Find where the given text appears and provide that cell's center as [x, y] coordinate. 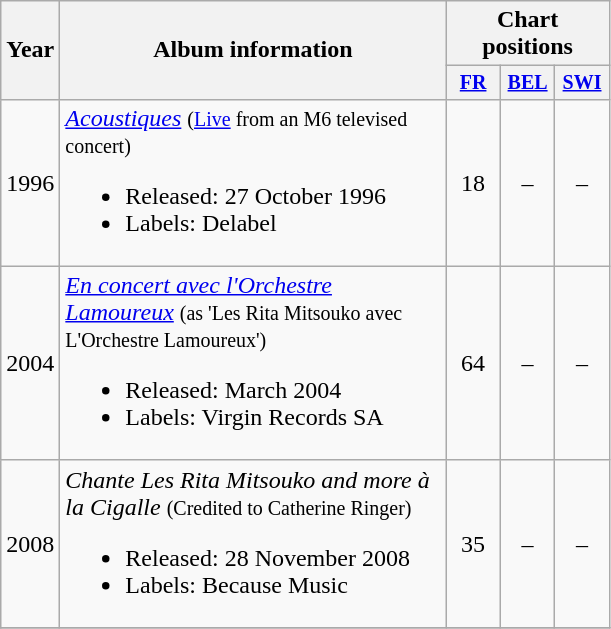
1996 [30, 182]
Acoustiques (Live from an M6 televised concert)Released: 27 October 1996Labels: Delabel [253, 182]
18 [473, 182]
SWI [582, 82]
64 [473, 363]
FR [473, 82]
Chante Les Rita Mitsouko and more à la Cigalle (Credited to Catherine Ringer)Released: 28 November 2008Labels: Because Music [253, 544]
2004 [30, 363]
En concert avec l'Orchestre Lamoureux (as 'Les Rita Mitsouko avec L'Orchestre Lamoureux')Released: March 2004Labels: Virgin Records SA [253, 363]
Album information [253, 50]
Chart positions [528, 34]
BEL [527, 82]
2008 [30, 544]
35 [473, 544]
Year [30, 50]
